Return [x, y] of the center of cell containing provided text 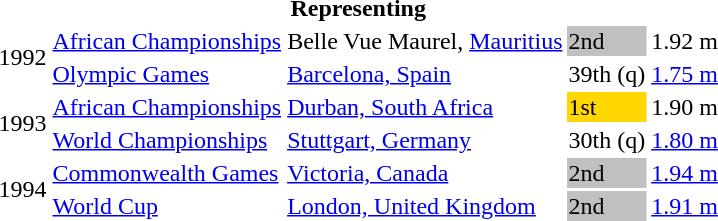
Durban, South Africa [425, 107]
Commonwealth Games [167, 173]
World Cup [167, 206]
39th (q) [607, 74]
Stuttgart, Germany [425, 140]
Barcelona, Spain [425, 74]
World Championships [167, 140]
Belle Vue Maurel, Mauritius [425, 41]
Olympic Games [167, 74]
30th (q) [607, 140]
London, United Kingdom [425, 206]
Victoria, Canada [425, 173]
1st [607, 107]
